Determine the (x, y) coordinate at the center of the cell enclosing the given text.  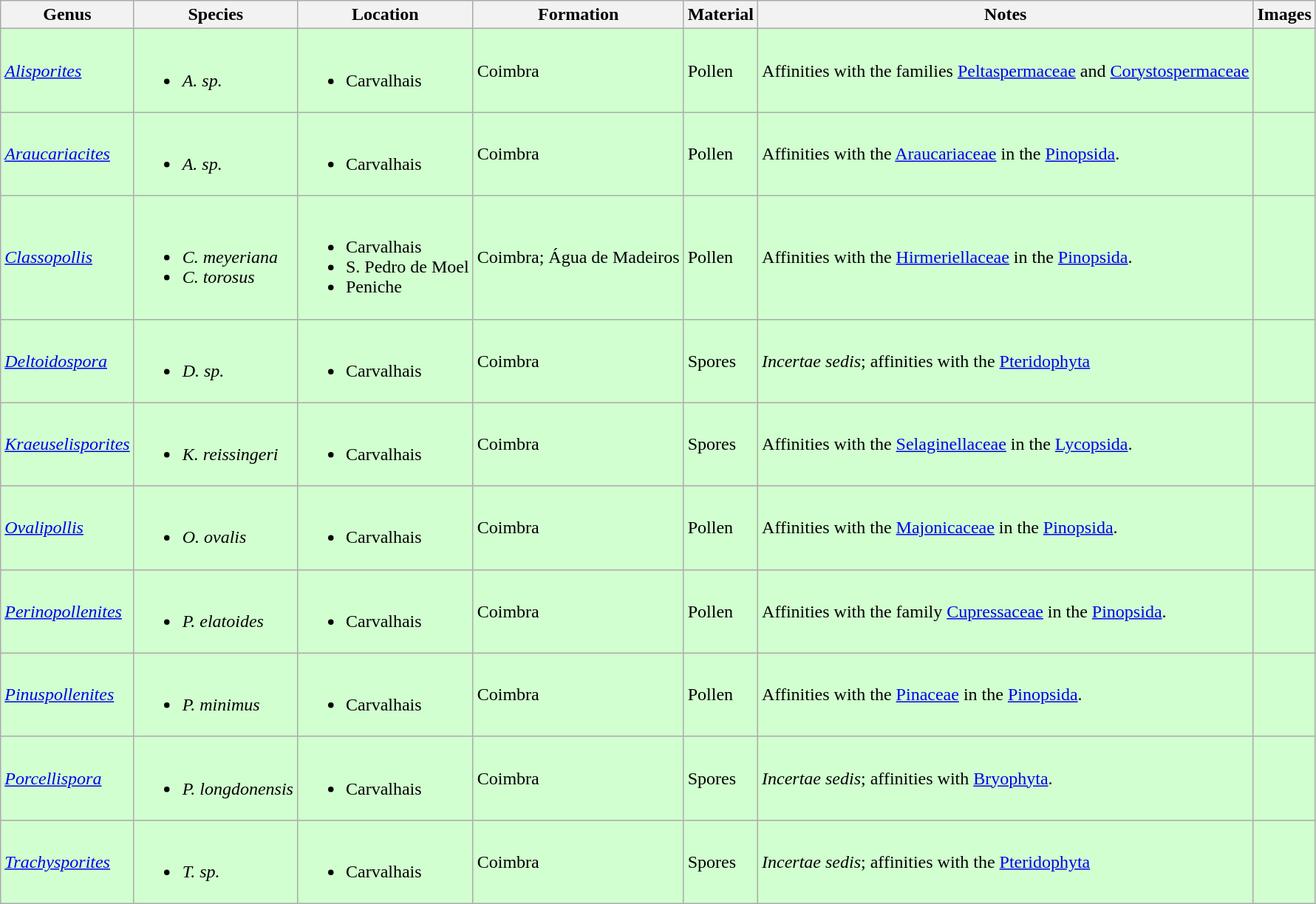
O. ovalis (216, 527)
Pinuspollenites (67, 694)
Trachysporites (67, 861)
Alisporites (67, 71)
K. reissingeri (216, 445)
P. minimus (216, 694)
Affinities with the Araucariaceae in the Pinopsida. (1006, 154)
Araucariacites (67, 154)
Material (720, 15)
Affinities with the Majonicaceae in the Pinopsida. (1006, 527)
Notes (1006, 15)
D. sp. (216, 360)
Genus (67, 15)
Images (1284, 15)
Classopollis (67, 257)
CarvalhaisS. Pedro de MoelPeniche (385, 257)
Location (385, 15)
Species (216, 15)
P. elatoides (216, 612)
Kraeuselisporites (67, 445)
Affinities with the Selaginellaceae in the Lycopsida. (1006, 445)
C. meyerianaC. torosus (216, 257)
Coimbra; Água de Madeiros (578, 257)
Deltoidospora (67, 360)
Perinopollenites (67, 612)
T. sp. (216, 861)
Affinities with the Hirmeriellaceae in the Pinopsida. (1006, 257)
Affinities with the Pinaceae in the Pinopsida. (1006, 694)
Affinities with the families Peltaspermaceae and Corystospermaceae (1006, 71)
Ovalipollis (67, 527)
P. longdonensis (216, 778)
Incertae sedis; affinities with Bryophyta. (1006, 778)
Porcellispora (67, 778)
Affinities with the family Cupressaceae in the Pinopsida. (1006, 612)
Formation (578, 15)
